For the text-containing cell, return its midpoint in [x, y] coordinate format. 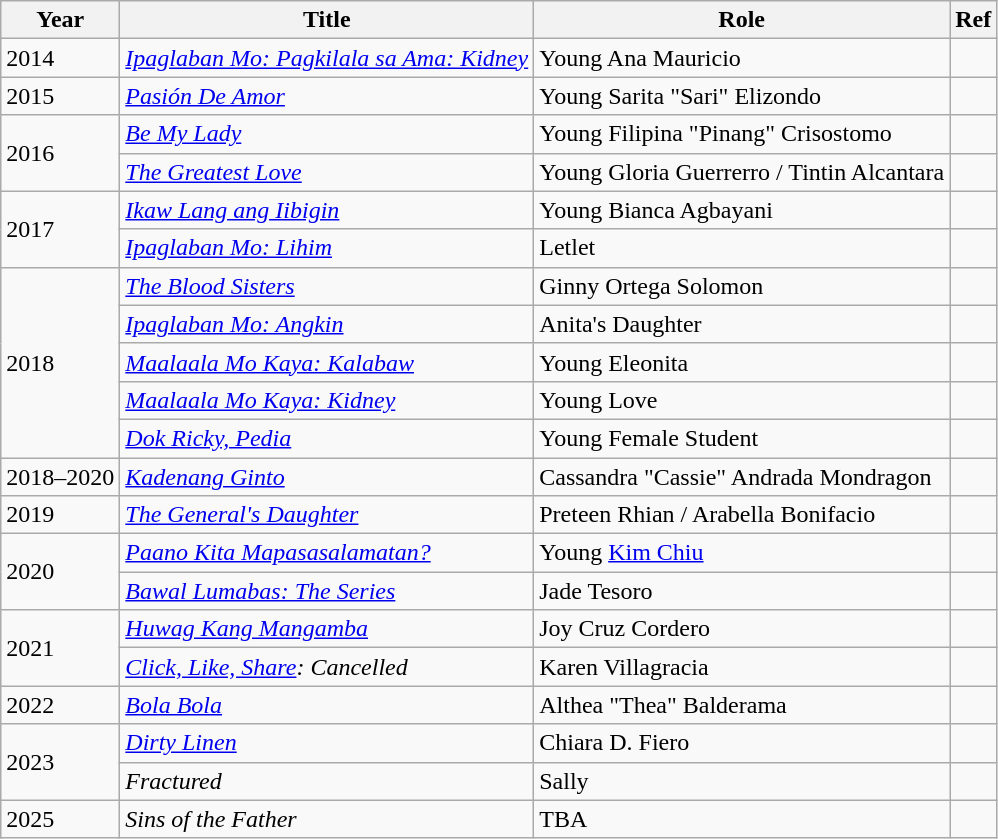
Fractured [327, 781]
2018 [60, 362]
Click, Like, Share: Cancelled [327, 667]
2019 [60, 515]
Maalaala Mo Kaya: Kalabaw [327, 362]
2021 [60, 648]
TBA [742, 819]
The General's Daughter [327, 515]
Bola Bola [327, 705]
Jade Tesoro [742, 591]
Sally [742, 781]
The Greatest Love [327, 172]
Paano Kita Mapasasalamatan? [327, 553]
2014 [60, 58]
Huwag Kang Mangamba [327, 629]
Kadenang Ginto [327, 477]
Dok Ricky, Pedia [327, 438]
Young Love [742, 400]
Ikaw Lang ang Iibigin [327, 210]
Bawal Lumabas: The Series [327, 591]
Young Ana Mauricio [742, 58]
Pasión De Amor [327, 96]
Cassandra "Cassie" Andrada Mondragon [742, 477]
Anita's Daughter [742, 324]
Dirty Linen [327, 743]
Role [742, 20]
Ipaglaban Mo: Angkin [327, 324]
Young Eleonita [742, 362]
The Blood Sisters [327, 286]
Chiara D. Fiero [742, 743]
Ginny Ortega Solomon [742, 286]
Karen Villagracia [742, 667]
Letlet [742, 248]
Young Filipina "Pinang" Crisostomo [742, 134]
2023 [60, 762]
Young Kim Chiu [742, 553]
2015 [60, 96]
Title [327, 20]
Young Sarita "Sari" Elizondo [742, 96]
Ipaglaban Mo: Pagkilala sa Ama: Kidney [327, 58]
Joy Cruz Cordero [742, 629]
Ref [974, 20]
Ipaglaban Mo: Lihim [327, 248]
Year [60, 20]
Althea "Thea" Balderama [742, 705]
2017 [60, 229]
2022 [60, 705]
Maalaala Mo Kaya: Kidney [327, 400]
2020 [60, 572]
Sins of the Father [327, 819]
2016 [60, 153]
Young Female Student [742, 438]
2025 [60, 819]
Young Bianca Agbayani [742, 210]
2018–2020 [60, 477]
Be My Lady [327, 134]
Preteen Rhian / Arabella Bonifacio [742, 515]
Young Gloria Guerrerro / Tintin Alcantara [742, 172]
